From the cell containing the given text, extract its center point as [x, y] coordinate. 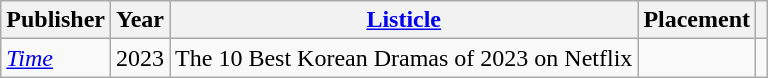
Time [56, 58]
The 10 Best Korean Dramas of 2023 on Netflix [404, 58]
Placement [697, 20]
Year [140, 20]
Publisher [56, 20]
2023 [140, 58]
Listicle [404, 20]
